Scan for the cell matching the given text and deliver its [x, y] coordinate at center. 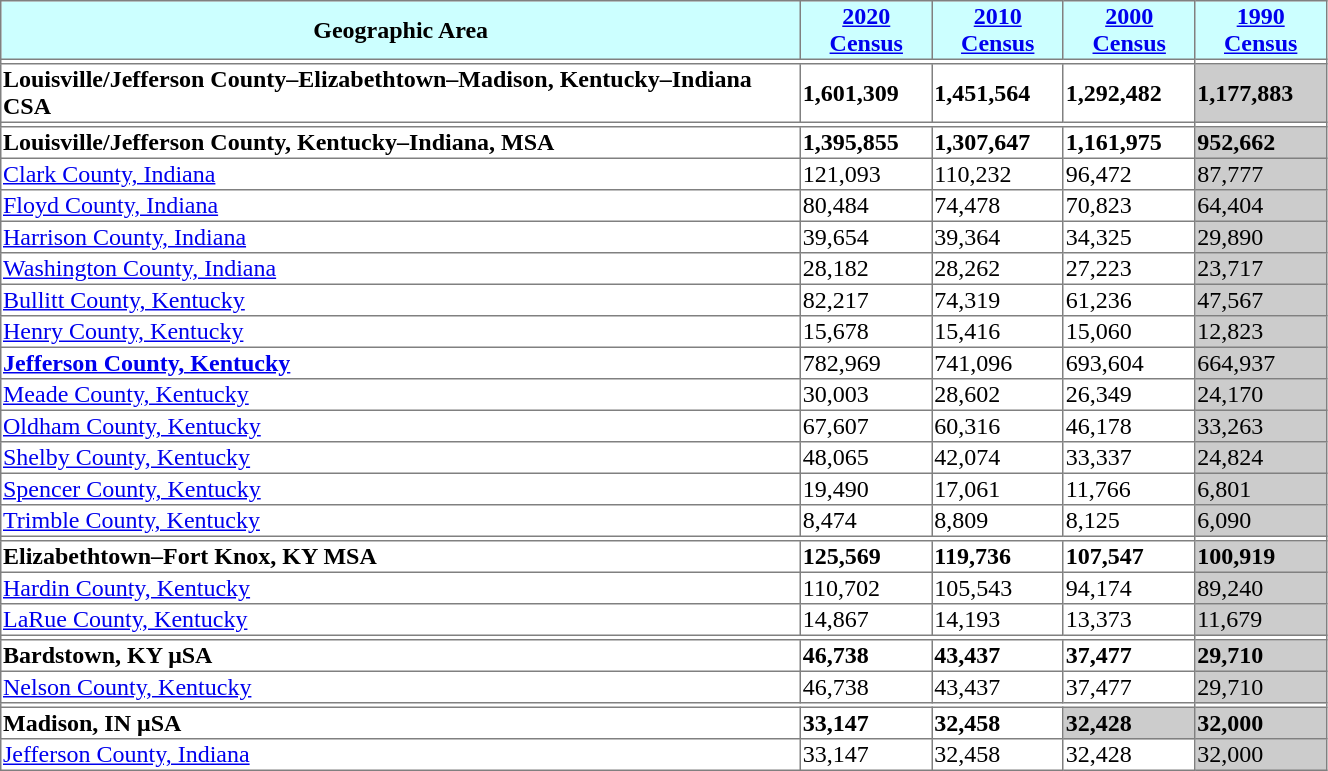
24,824 [1261, 458]
6,090 [1261, 521]
Harrison County, Indiana [401, 237]
8,474 [866, 521]
100,919 [1261, 557]
1,177,883 [1261, 93]
70,823 [1128, 206]
33,263 [1261, 426]
Jefferson County, Indiana [401, 755]
110,702 [866, 588]
Trimble County, Kentucky [401, 521]
110,232 [998, 174]
8,809 [998, 521]
89,240 [1261, 588]
Floyd County, Indiana [401, 206]
Louisville/Jefferson County–Elizabethtown–Madison, Kentucky–Indiana CSA [401, 93]
28,182 [866, 269]
1,292,482 [1128, 93]
42,074 [998, 458]
Madison, IN μSA [401, 723]
60,316 [998, 426]
28,262 [998, 269]
13,373 [1128, 620]
74,478 [998, 206]
Meade County, Kentucky [401, 395]
105,543 [998, 588]
30,003 [866, 395]
82,217 [866, 300]
23,717 [1261, 269]
Spencer County, Kentucky [401, 489]
8,125 [1128, 521]
952,662 [1261, 143]
96,472 [1128, 174]
67,607 [866, 426]
2010 Census [998, 30]
64,404 [1261, 206]
94,174 [1128, 588]
74,319 [998, 300]
11,766 [1128, 489]
24,170 [1261, 395]
Washington County, Indiana [401, 269]
34,325 [1128, 237]
33,337 [1128, 458]
1990 Census [1261, 30]
47,567 [1261, 300]
6,801 [1261, 489]
17,061 [998, 489]
741,096 [998, 363]
121,093 [866, 174]
28,602 [998, 395]
46,178 [1128, 426]
29,890 [1261, 237]
119,736 [998, 557]
87,777 [1261, 174]
1,601,309 [866, 93]
Oldham County, Kentucky [401, 426]
Bardstown, KY μSA [401, 656]
Jefferson County, Kentucky [401, 363]
107,547 [1128, 557]
1,161,975 [1128, 143]
39,364 [998, 237]
125,569 [866, 557]
2020 Census [866, 30]
LaRue County, Kentucky [401, 620]
11,679 [1261, 620]
Bullitt County, Kentucky [401, 300]
15,678 [866, 332]
39,654 [866, 237]
2000 Census [1128, 30]
693,604 [1128, 363]
Elizabethtown–Fort Knox, KY MSA [401, 557]
80,484 [866, 206]
1,451,564 [998, 93]
26,349 [1128, 395]
Henry County, Kentucky [401, 332]
Louisville/Jefferson County, Kentucky–Indiana, MSA [401, 143]
664,937 [1261, 363]
1,395,855 [866, 143]
1,307,647 [998, 143]
Clark County, Indiana [401, 174]
61,236 [1128, 300]
14,193 [998, 620]
12,823 [1261, 332]
15,060 [1128, 332]
Shelby County, Kentucky [401, 458]
48,065 [866, 458]
Hardin County, Kentucky [401, 588]
27,223 [1128, 269]
Nelson County, Kentucky [401, 687]
19,490 [866, 489]
14,867 [866, 620]
15,416 [998, 332]
Geographic Area [401, 30]
782,969 [866, 363]
